Locate the cell with the specified text and output its (X, Y) center coordinate. 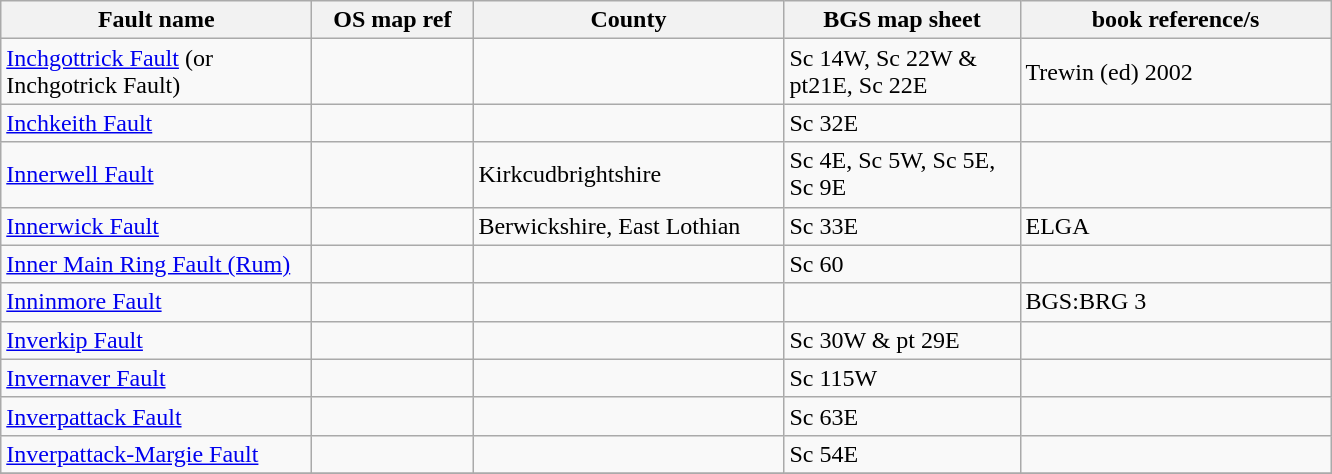
Sc 30W & pt 29E (902, 340)
Inner Main Ring Fault (Rum) (156, 264)
Sc 32E (902, 123)
Sc 14W, Sc 22W & pt21E, Sc 22E (902, 72)
Inverpattack Fault (156, 416)
BGS:BRG 3 (1176, 302)
OS map ref (392, 20)
Sc 115W (902, 378)
Kirkcudbrightshire (628, 174)
ELGA (1176, 226)
Sc 63E (902, 416)
Inchkeith Fault (156, 123)
BGS map sheet (902, 20)
Trewin (ed) 2002 (1176, 72)
Inverpattack-Margie Fault (156, 454)
County (628, 20)
Innerwell Fault (156, 174)
Inninmore Fault (156, 302)
Fault name (156, 20)
Invernaver Fault (156, 378)
book reference/s (1176, 20)
Sc 4E, Sc 5W, Sc 5E, Sc 9E (902, 174)
Sc 54E (902, 454)
Inchgottrick Fault (or Inchgotrick Fault) (156, 72)
Berwickshire, East Lothian (628, 226)
Inverkip Fault (156, 340)
Innerwick Fault (156, 226)
Sc 60 (902, 264)
Sc 33E (902, 226)
